Identify which cell holds the provided text, then report its [x, y] central coordinate. 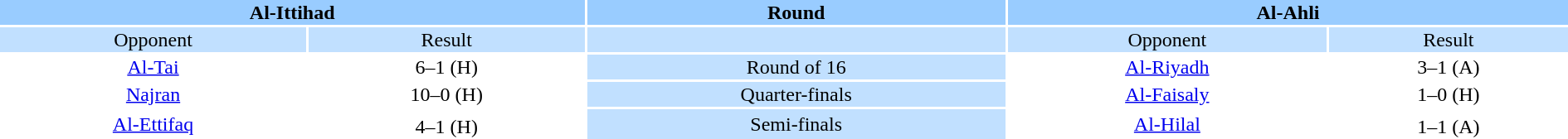
Najran [153, 94]
Al-Faisaly [1167, 94]
Al-Riyadh [1167, 67]
Round [796, 12]
Al-Ittihad [292, 12]
1–0 (H) [1449, 94]
Semi-finals [796, 124]
Al-Ettifaq [153, 124]
Round of 16 [796, 67]
Al-Hilal [1167, 124]
Al-Ahli [1288, 12]
10–0 (H) [446, 94]
Al-Tai [153, 67]
Quarter-finals [796, 94]
3–1 (A) [1449, 67]
6–1 (H) [446, 67]
1–1 (A) [1449, 127]
4–1 (H) [446, 127]
